Detect which cell encompasses the target text, then output its [X, Y] center coordinate. 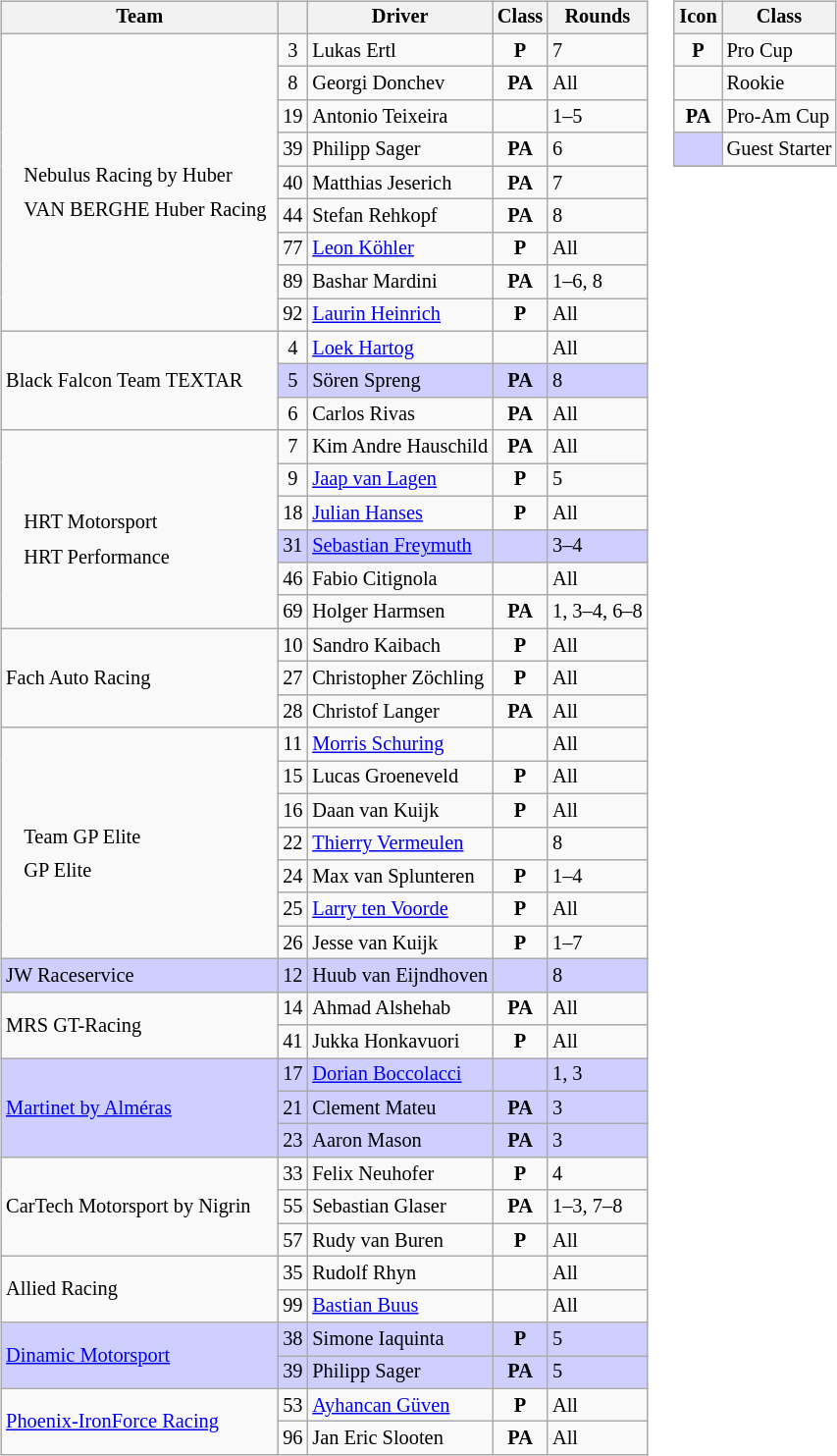
92 [292, 315]
Lucas Groeneveld [400, 778]
Carlos Rivas [400, 414]
Pro Cup [779, 50]
Antonio Teixeira [400, 117]
57 [292, 1240]
Sebastian Freymuth [400, 546]
Jesse van Kuijk [400, 943]
Martinet by Alméras [139, 1107]
Ahmad Alshehab [400, 1008]
VAN BERGHE Huber Racing [145, 210]
Morris Schuring [400, 744]
99 [292, 1306]
HRT Performance [96, 557]
89 [292, 282]
Clement Mateu [400, 1107]
33 [292, 1174]
41 [292, 1042]
Loek Hartog [400, 348]
Aaron Mason [400, 1141]
69 [292, 612]
55 [292, 1207]
21 [292, 1107]
40 [292, 183]
Dorian Boccolacci [400, 1075]
Christof Langer [400, 711]
Dinamic Motorsport [139, 1355]
Sören Spreng [400, 381]
1–7 [597, 943]
Larry ten Voorde [400, 909]
Thierry Vermeulen [400, 843]
Bastian Buus [400, 1306]
1–4 [597, 877]
Lukas Ertl [400, 50]
Driver [400, 18]
46 [292, 579]
Nebulus Racing by Huber [145, 176]
HRT Motorsport HRT Performance [139, 529]
CarTech Motorsport by Nigrin [139, 1208]
Laurin Heinrich [400, 315]
Ayhancan Güven [400, 1405]
Sandro Kaibach [400, 645]
Guest Starter [779, 149]
Phoenix-IronForce Racing [139, 1422]
1–5 [597, 117]
22 [292, 843]
Team GP Elite GP Elite [139, 843]
12 [292, 976]
31 [292, 546]
Nebulus Racing by Huber VAN BERGHE Huber Racing [139, 183]
Sebastian Glaser [400, 1207]
3–4 [597, 546]
24 [292, 877]
19 [292, 117]
Rudolf Rhyn [400, 1273]
Huub van Eijndhoven [400, 976]
18 [292, 512]
Stefan Rehkopf [400, 216]
25 [292, 909]
1–3, 7–8 [597, 1207]
Christopher Zöchling [400, 678]
MRS GT-Racing [139, 1025]
Team GP Elite [82, 836]
Pro-Am Cup [779, 117]
Julian Hanses [400, 512]
Jaap van Lagen [400, 480]
JW Raceservice [139, 976]
Team [139, 18]
Simone Iaquinta [400, 1339]
Black Falcon Team TEXTAR [139, 381]
Bashar Mardini [400, 282]
26 [292, 943]
Georgi Donchev [400, 83]
Rounds [597, 18]
23 [292, 1141]
35 [292, 1273]
Kim Andre Hauschild [400, 447]
Fach Auto Racing [139, 677]
1, 3–4, 6–8 [597, 612]
Jukka Honkavuori [400, 1042]
11 [292, 744]
44 [292, 216]
28 [292, 711]
Felix Neuhofer [400, 1174]
10 [292, 645]
15 [292, 778]
Fabio Citignola [400, 579]
96 [292, 1438]
14 [292, 1008]
77 [292, 248]
27 [292, 678]
GP Elite [82, 871]
Matthias Jeserich [400, 183]
38 [292, 1339]
HRT Motorsport [96, 522]
53 [292, 1405]
1, 3 [597, 1075]
17 [292, 1075]
Jan Eric Slooten [400, 1438]
Rookie [779, 83]
Leon Köhler [400, 248]
Allied Racing [139, 1290]
Max van Splunteren [400, 877]
Daan van Kuijk [400, 810]
16 [292, 810]
9 [292, 480]
1–6, 8 [597, 282]
Holger Harmsen [400, 612]
Icon [698, 18]
Rudy van Buren [400, 1240]
